Search for the cell housing the specified text and yield its [X, Y] center coordinate. 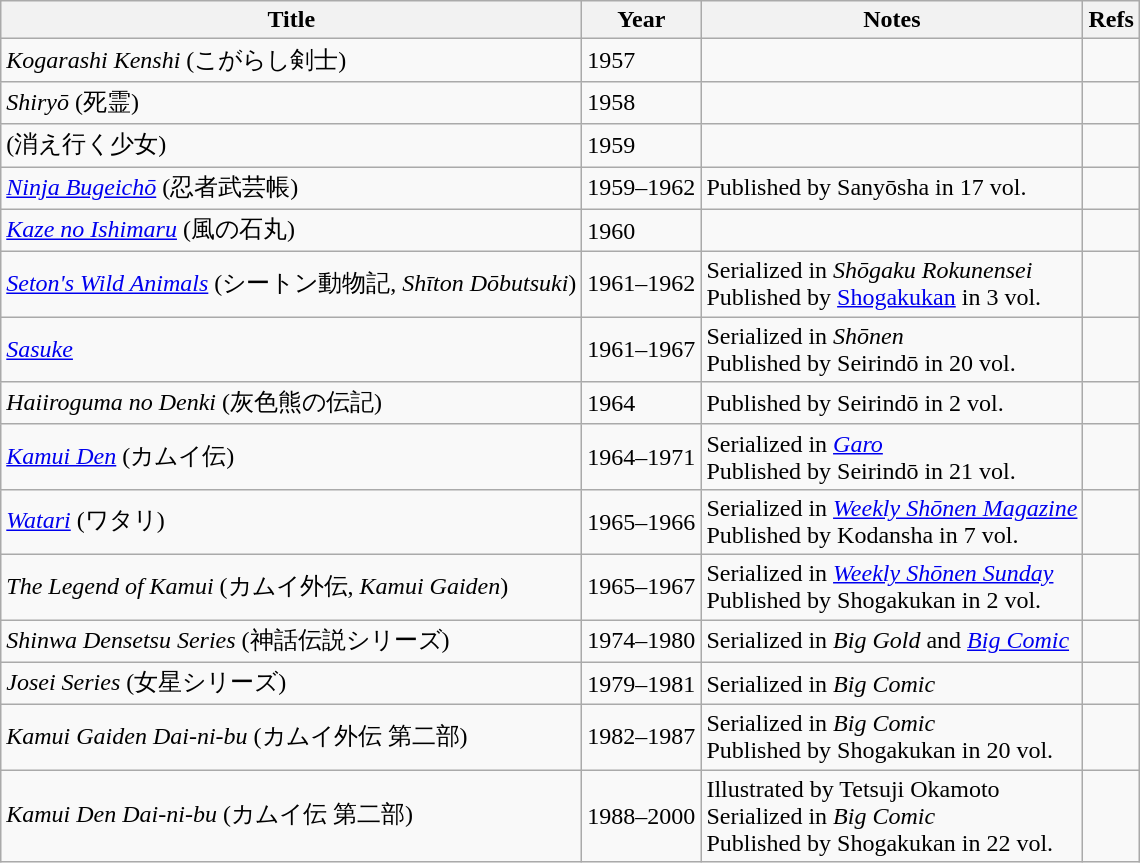
Notes [892, 20]
Serialized in Weekly Shōnen SundayPublished by Shogakukan in 2 vol. [892, 586]
Serialized in ShōnenPublished by Seirindō in 20 vol. [892, 350]
Kamui Den (カムイ伝) [292, 456]
Serialized in Big Gold and Big Comic [892, 642]
Sasuke [292, 350]
(消え行く少女) [292, 146]
1958 [642, 102]
Kamui Den Dai-ni-bu (カムイ伝 第二部) [292, 816]
Josei Series (女星シリーズ) [292, 684]
Kaze no Ishimaru (風の石丸) [292, 230]
Year [642, 20]
1979–1981 [642, 684]
Ninja Bugeichō (忍者武芸帳) [292, 188]
1964 [642, 404]
Shiryō (死霊) [292, 102]
Serialized in Big ComicPublished by Shogakukan in 20 vol. [892, 738]
1964–1971 [642, 456]
1988–2000 [642, 816]
Published by Sanyōsha in 17 vol. [892, 188]
1961–1967 [642, 350]
Refs [1111, 20]
1965–1966 [642, 522]
1961–1962 [642, 284]
Kamui Gaiden Dai-ni-bu (カムイ外伝 第二部) [292, 738]
Seton's Wild Animals (シートン動物記, Shīton Dōbutsuki) [292, 284]
1982–1987 [642, 738]
Serialized in Big Comic [892, 684]
Serialized in Weekly Shōnen MagazinePublished by Kodansha in 7 vol. [892, 522]
1959–1962 [642, 188]
1965–1967 [642, 586]
Watari (ワタリ) [292, 522]
Kogarashi Kenshi (こがらし剣士) [292, 60]
Published by Seirindō in 2 vol. [892, 404]
Haiiroguma no Denki (灰色熊の伝記) [292, 404]
1974–1980 [642, 642]
1960 [642, 230]
The Legend of Kamui (カムイ外伝, Kamui Gaiden) [292, 586]
1957 [642, 60]
Shinwa Densetsu Series (神話伝説シリーズ) [292, 642]
Illustrated by Tetsuji OkamotoSerialized in Big ComicPublished by Shogakukan in 22 vol. [892, 816]
Title [292, 20]
Serialized in Shōgaku RokunenseiPublished by Shogakukan in 3 vol. [892, 284]
1959 [642, 146]
Serialized in GaroPublished by Seirindō in 21 vol. [892, 456]
